Return the (x, y) coordinate for the center point of the cell that contains the specified text.  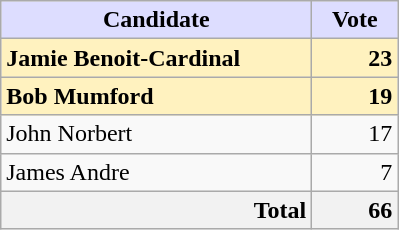
7 (355, 172)
Bob Mumford (156, 96)
66 (355, 210)
Candidate (156, 20)
Total (156, 210)
Vote (355, 20)
James Andre (156, 172)
17 (355, 134)
Jamie Benoit-Cardinal (156, 58)
23 (355, 58)
19 (355, 96)
John Norbert (156, 134)
